Locate the cell with the specified text and output its [X, Y] center coordinate. 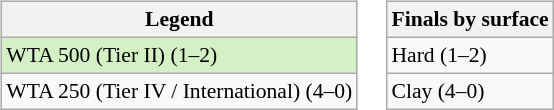
WTA 500 (Tier II) (1–2) [179, 55]
Clay (4–0) [470, 91]
Hard (1–2) [470, 55]
Finals by surface [470, 20]
WTA 250 (Tier IV / International) (4–0) [179, 91]
Legend [179, 20]
